For the text-containing cell, return its midpoint in [x, y] coordinate format. 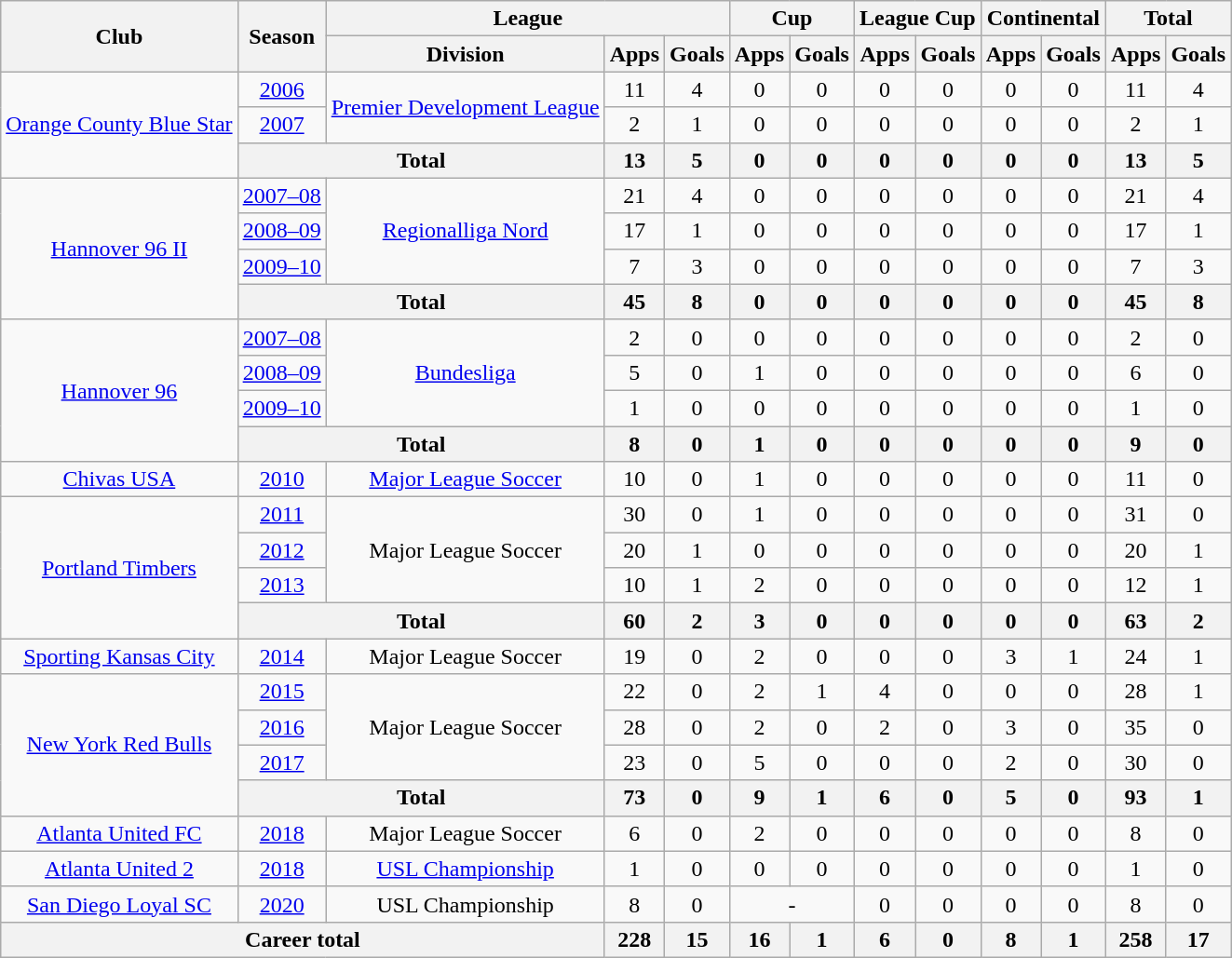
Regionalliga Nord [466, 231]
2006 [281, 89]
16 [759, 939]
2010 [281, 479]
Portland Timbers [119, 568]
Career total [303, 939]
Season [281, 36]
Hannover 96 II [119, 249]
19 [634, 656]
60 [634, 621]
Cup [792, 19]
31 [1135, 515]
23 [634, 762]
12 [1135, 586]
Atlanta United 2 [119, 869]
Chivas USA [119, 479]
Orange County Blue Star [119, 125]
League Cup [917, 19]
League [527, 19]
73 [634, 798]
15 [697, 939]
2011 [281, 515]
93 [1135, 798]
Club [119, 36]
24 [1135, 656]
2007 [281, 125]
228 [634, 939]
Hannover 96 [119, 390]
258 [1135, 939]
- [792, 904]
Atlanta United FC [119, 833]
2015 [281, 692]
63 [1135, 621]
2016 [281, 727]
Continental [1043, 19]
New York Red Bulls [119, 745]
2020 [281, 904]
Bundesliga [466, 372]
San Diego Loyal SC [119, 904]
2017 [281, 762]
22 [634, 692]
Division [466, 54]
Premier Development League [466, 107]
2013 [281, 586]
2014 [281, 656]
35 [1135, 727]
Sporting Kansas City [119, 656]
2012 [281, 550]
